Output the (x, y) coordinate of the center of the cell containing the given text.  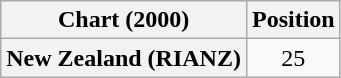
Chart (2000) (124, 20)
Position (293, 20)
25 (293, 58)
New Zealand (RIANZ) (124, 58)
